Locate the cell with the specified text and output its [x, y] center coordinate. 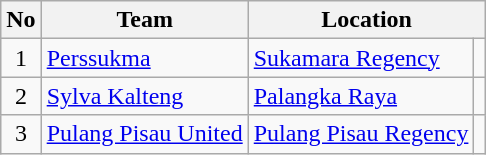
Pulang Pisau Regency [361, 134]
2 [21, 96]
Location [366, 20]
Perssukma [144, 58]
Team [144, 20]
1 [21, 58]
Pulang Pisau United [144, 134]
Palangka Raya [361, 96]
Sukamara Regency [361, 58]
No [21, 20]
3 [21, 134]
Sylva Kalteng [144, 96]
